Output the (X, Y) coordinate of the center of the cell containing the given text.  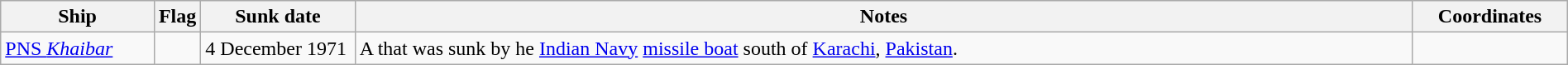
Sunk date (278, 17)
Flag (177, 17)
A that was sunk by he Indian Navy missile boat south of Karachi, Pakistan. (883, 48)
4 December 1971 (278, 48)
Ship (78, 17)
Coordinates (1490, 17)
Notes (883, 17)
PNS Khaibar (78, 48)
